Find where the given text appears and provide that cell's center as [X, Y] coordinate. 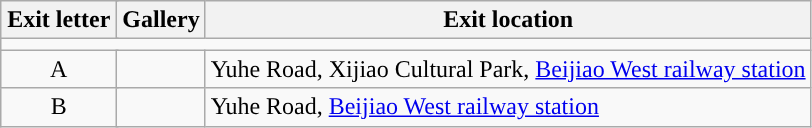
B [59, 107]
Yuhe Road, Xijiao Cultural Park, Beijiao West railway station [508, 69]
Yuhe Road, Beijiao West railway station [508, 107]
Exit location [508, 20]
A [59, 69]
Gallery [161, 20]
Exit letter [59, 20]
